From the cell containing the given text, extract its center point as (X, Y) coordinate. 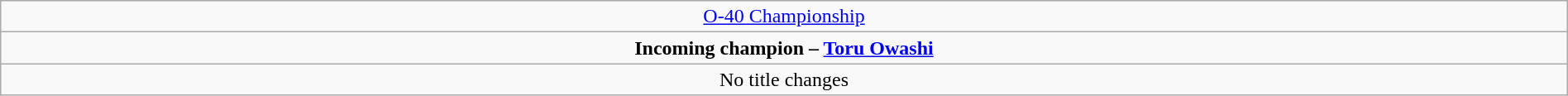
Incoming champion – Toru Owashi (784, 48)
O-40 Championship (784, 17)
No title changes (784, 79)
